From the cell containing the given text, extract its center point as (X, Y) coordinate. 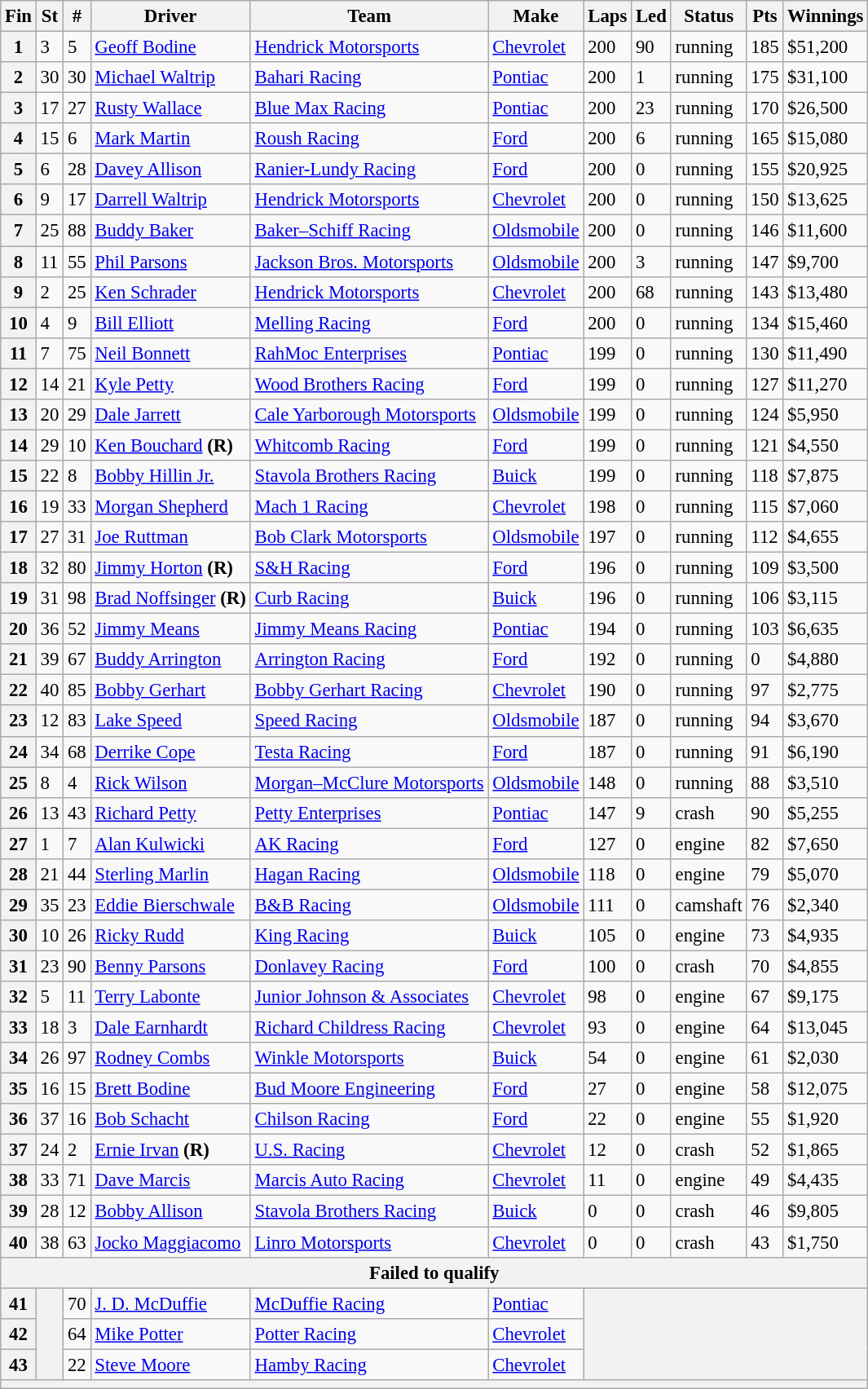
Bobby Gerhart (170, 690)
194 (608, 629)
82 (764, 844)
76 (764, 905)
Buddy Arrington (170, 659)
Team (369, 16)
185 (764, 47)
Joe Ruttman (170, 537)
Curb Racing (369, 598)
Make (536, 16)
Donlavey Racing (369, 966)
$9,700 (826, 262)
Sterling Marlin (170, 875)
Linro Motorsports (369, 1242)
McDuffie Racing (369, 1303)
115 (764, 506)
Baker–Schiff Racing (369, 231)
124 (764, 415)
Rick Wilson (170, 783)
$20,925 (826, 170)
$11,270 (826, 384)
Fin (19, 16)
Potter Racing (369, 1334)
$2,775 (826, 690)
$9,175 (826, 997)
Chilson Racing (369, 1119)
B&B Racing (369, 905)
$2,340 (826, 905)
$11,600 (826, 231)
$26,500 (826, 108)
121 (764, 445)
Ricky Rudd (170, 936)
Ken Schrader (170, 292)
$2,030 (826, 1058)
Davey Allison (170, 170)
$3,115 (826, 598)
165 (764, 139)
camshaft (709, 905)
155 (764, 170)
83 (77, 721)
63 (77, 1242)
42 (19, 1334)
Bill Elliott (170, 323)
143 (764, 292)
73 (764, 936)
Junior Johnson & Associates (369, 997)
Steve Moore (170, 1365)
103 (764, 629)
106 (764, 598)
Bobby Allison (170, 1211)
Bobby Hillin Jr. (170, 476)
Hamby Racing (369, 1365)
$15,460 (826, 323)
$13,625 (826, 200)
Derrike Cope (170, 752)
Bob Schacht (170, 1119)
Alan Kulwicki (170, 844)
$12,075 (826, 1089)
Ken Bouchard (R) (170, 445)
197 (608, 537)
$7,875 (826, 476)
44 (77, 875)
Cale Yarborough Motorsports (369, 415)
$3,500 (826, 568)
Melling Racing (369, 323)
41 (19, 1303)
Wood Brothers Racing (369, 384)
Whitcomb Racing (369, 445)
Laps (608, 16)
Kyle Petty (170, 384)
$4,880 (826, 659)
Mach 1 Racing (369, 506)
$6,190 (826, 752)
Terry Labonte (170, 997)
$5,070 (826, 875)
$1,750 (826, 1242)
Geoff Bodine (170, 47)
Mark Martin (170, 139)
Rusty Wallace (170, 108)
Neil Bonnett (170, 353)
J. D. McDuffie (170, 1303)
Richard Childress Racing (369, 1028)
Jimmy Means Racing (369, 629)
Blue Max Racing (369, 108)
130 (764, 353)
49 (764, 1181)
Bud Moore Engineering (369, 1089)
85 (77, 690)
109 (764, 568)
146 (764, 231)
150 (764, 200)
Jackson Bros. Motorsports (369, 262)
93 (608, 1028)
$31,100 (826, 77)
AK Racing (369, 844)
54 (608, 1058)
Benny Parsons (170, 966)
$13,045 (826, 1028)
Arrington Racing (369, 659)
58 (764, 1089)
79 (764, 875)
Petty Enterprises (369, 813)
$3,510 (826, 783)
Dale Jarrett (170, 415)
Eddie Bierschwale (170, 905)
Pts (764, 16)
Marcis Auto Racing (369, 1181)
Richard Petty (170, 813)
Driver (170, 16)
175 (764, 77)
Status (709, 16)
U.S. Racing (369, 1150)
Morgan Shepherd (170, 506)
Ernie Irvan (R) (170, 1150)
Roush Racing (369, 139)
198 (608, 506)
Ranier-Lundy Racing (369, 170)
Testa Racing (369, 752)
Jimmy Means (170, 629)
94 (764, 721)
$6,635 (826, 629)
$4,935 (826, 936)
Winkle Motorsports (369, 1058)
Brad Noffsinger (R) (170, 598)
$7,060 (826, 506)
$3,670 (826, 721)
Bob Clark Motorsports (369, 537)
$1,920 (826, 1119)
Jocko Maggiacomo (170, 1242)
$1,865 (826, 1150)
Lake Speed (170, 721)
170 (764, 108)
Bobby Gerhart Racing (369, 690)
46 (764, 1211)
$13,480 (826, 292)
RahMoc Enterprises (369, 353)
192 (608, 659)
$5,950 (826, 415)
61 (764, 1058)
$51,200 (826, 47)
Morgan–McClure Motorsports (369, 783)
Led (652, 16)
$4,550 (826, 445)
King Racing (369, 936)
$15,080 (826, 139)
$9,805 (826, 1211)
Dave Marcis (170, 1181)
Mike Potter (170, 1334)
111 (608, 905)
Dale Earnhardt (170, 1028)
$5,255 (826, 813)
75 (77, 353)
Michael Waltrip (170, 77)
Phil Parsons (170, 262)
112 (764, 537)
$11,490 (826, 353)
$7,650 (826, 844)
$4,655 (826, 537)
St (49, 16)
Hagan Racing (369, 875)
80 (77, 568)
Buddy Baker (170, 231)
Speed Racing (369, 721)
71 (77, 1181)
$4,855 (826, 966)
Darrell Waltrip (170, 200)
Brett Bodine (170, 1089)
$4,435 (826, 1181)
105 (608, 936)
190 (608, 690)
Failed to qualify (434, 1272)
148 (608, 783)
Bahari Racing (369, 77)
134 (764, 323)
# (77, 16)
S&H Racing (369, 568)
Rodney Combs (170, 1058)
100 (608, 966)
91 (764, 752)
Winnings (826, 16)
Jimmy Horton (R) (170, 568)
